Capture the cell that displays the provided text and extract its [x, y] central coordinate. 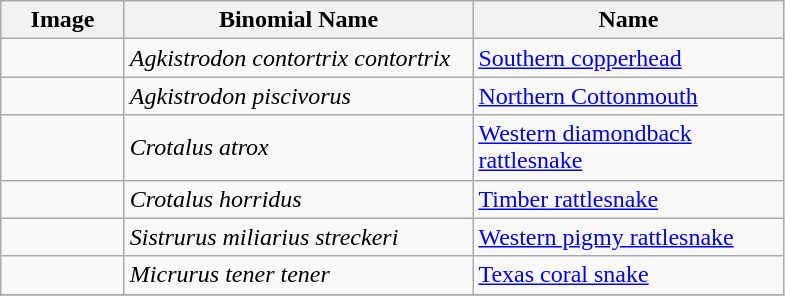
Name [628, 20]
Agkistrodon piscivorus [298, 96]
Texas coral snake [628, 275]
Image [63, 20]
Micrurus tener tener [298, 275]
Agkistrodon contortrix contortrix [298, 58]
Western diamondback rattlesnake [628, 148]
Crotalus horridus [298, 199]
Southern copperhead [628, 58]
Binomial Name [298, 20]
Sistrurus miliarius streckeri [298, 237]
Western pigmy rattlesnake [628, 237]
Northern Cottonmouth [628, 96]
Timber rattlesnake [628, 199]
Crotalus atrox [298, 148]
